Output the [x, y] coordinate of the center of the cell containing the given text.  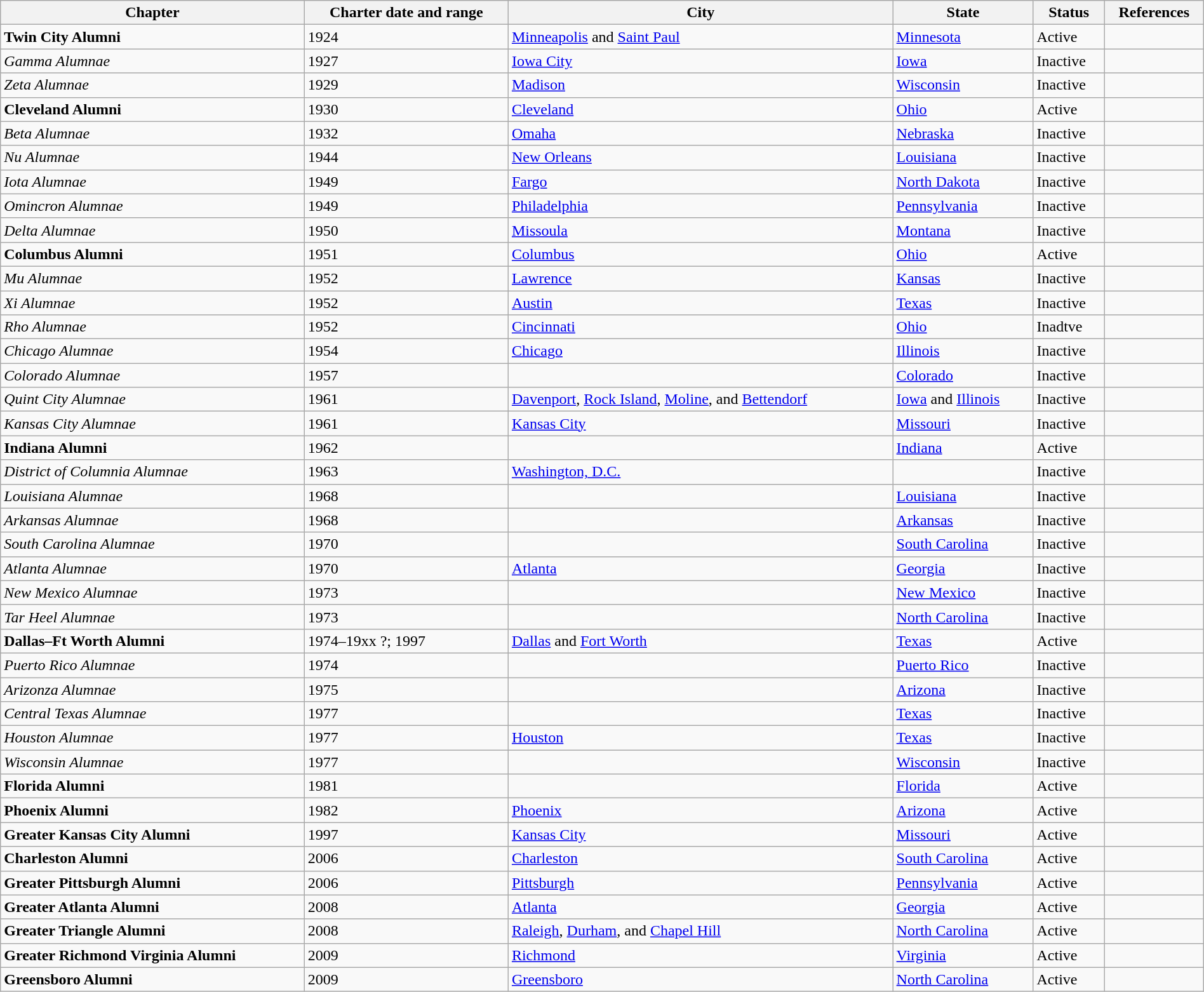
Greater Triangle Alumni [152, 931]
Louisiana Alumnae [152, 496]
Raleigh, Durham, and Chapel Hill [700, 931]
1997 [406, 834]
Omaha [700, 133]
Houston [700, 738]
Tar Heel Alumnae [152, 617]
Nebraska [963, 133]
Washington, D.C. [700, 472]
References [1154, 13]
Illinois [963, 351]
Charleston Alumni [152, 859]
Arkansas Alumnae [152, 520]
Dallas and Fort Worth [700, 641]
Phoenix [700, 810]
Inadtve [1069, 327]
Greensboro Alumni [152, 979]
Iota Alumnae [152, 182]
1962 [406, 448]
1930 [406, 109]
District of Columnia Alumnae [152, 472]
1951 [406, 254]
Iowa [963, 61]
1924 [406, 37]
Rho Alumnae [152, 327]
City [700, 13]
Iowa City [700, 61]
1950 [406, 230]
Pittsburgh [700, 883]
Greater Atlanta Alumni [152, 907]
New Mexico [963, 593]
Atlanta Alumnae [152, 568]
Dallas–Ft Worth Alumni [152, 641]
New Orleans [700, 158]
Fargo [700, 182]
Montana [963, 230]
Puerto Rico Alumnae [152, 665]
New Mexico Alumnae [152, 593]
Greater Pittsburgh Alumni [152, 883]
Cleveland [700, 109]
North Dakota [963, 182]
Florida [963, 786]
1927 [406, 61]
Colorado [963, 375]
Mu Alumnae [152, 278]
Houston Alumnae [152, 738]
1929 [406, 85]
1975 [406, 689]
Nu Alumnae [152, 158]
Cleveland Alumni [152, 109]
Charter date and range [406, 13]
Puerto Rico [963, 665]
Delta Alumnae [152, 230]
Iowa and Illinois [963, 399]
Kansas [963, 278]
Beta Alumnae [152, 133]
Greater Kansas City Alumni [152, 834]
Richmond [700, 955]
Philadelphia [700, 206]
1981 [406, 786]
South Carolina Alumnae [152, 544]
Chicago Alumnae [152, 351]
1954 [406, 351]
Xi Alumnae [152, 303]
1932 [406, 133]
Chicago [700, 351]
Lawrence [700, 278]
Status [1069, 13]
1974–19xx ?; 1997 [406, 641]
Arizonza Alumnae [152, 689]
1944 [406, 158]
Twin City Alumni [152, 37]
1982 [406, 810]
Colorado Alumnae [152, 375]
1957 [406, 375]
Greater Richmond Virginia Alumni [152, 955]
Charleston [700, 859]
Columbus Alumni [152, 254]
Greensboro [700, 979]
Minneapolis and Saint Paul [700, 37]
Austin [700, 303]
Virginia [963, 955]
Zeta Alumnae [152, 85]
Arkansas [963, 520]
Minnesota [963, 37]
State [963, 13]
Omincron Alumnae [152, 206]
Gamma Alumnae [152, 61]
Columbus [700, 254]
1974 [406, 665]
Davenport, Rock Island, Moline, and Bettendorf [700, 399]
Wisconsin Alumnae [152, 762]
Phoenix Alumni [152, 810]
Central Texas Alumnae [152, 714]
Indiana Alumni [152, 448]
1963 [406, 472]
Florida Alumni [152, 786]
Missoula [700, 230]
Chapter [152, 13]
Kansas City Alumnae [152, 424]
Indiana [963, 448]
Madison [700, 85]
Quint City Alumnae [152, 399]
Cincinnati [700, 327]
